Detect which cell encompasses the target text, then output its (x, y) center coordinate. 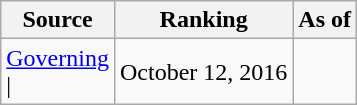
October 12, 2016 (203, 72)
Ranking (203, 20)
As of (325, 20)
Source (58, 20)
Governing| (58, 72)
